From the cell containing the given text, extract its center point as [x, y] coordinate. 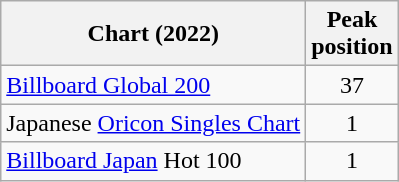
Billboard Global 200 [154, 85]
Billboard Japan Hot 100 [154, 161]
Japanese Oricon Singles Chart [154, 123]
Peakposition [352, 34]
37 [352, 85]
Chart (2022) [154, 34]
